Find where the given text appears and provide that cell's center as (x, y) coordinate. 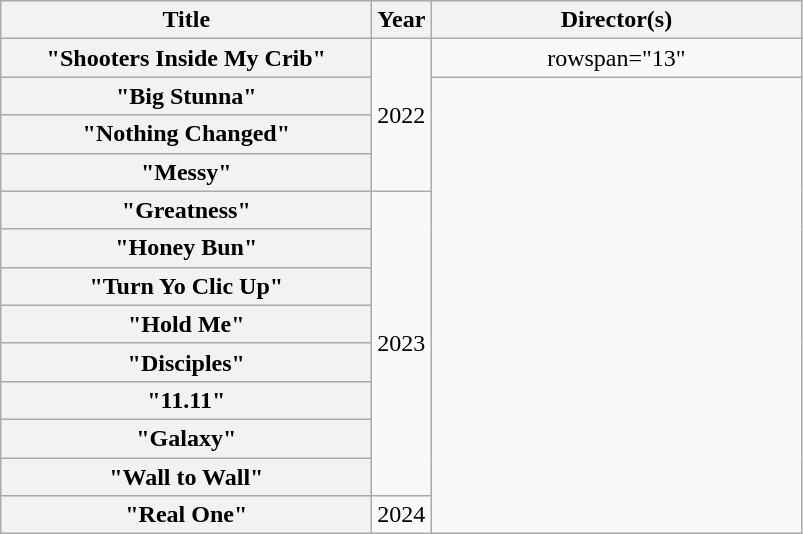
"Hold Me" (186, 324)
"Galaxy" (186, 438)
"Shooters Inside My Crib" (186, 58)
2023 (402, 343)
Year (402, 20)
"Big Stunna" (186, 96)
"Honey Bun" (186, 248)
"Nothing Changed" (186, 134)
rowspan="13" (616, 58)
2024 (402, 515)
"Greatness" (186, 210)
2022 (402, 115)
Director(s) (616, 20)
"Disciples" (186, 362)
"Real One" (186, 515)
"11.11" (186, 400)
"Wall to Wall" (186, 477)
"Turn Yo Clic Up" (186, 286)
Title (186, 20)
"Messy" (186, 172)
